Identify which cell holds the provided text, then report its (X, Y) central coordinate. 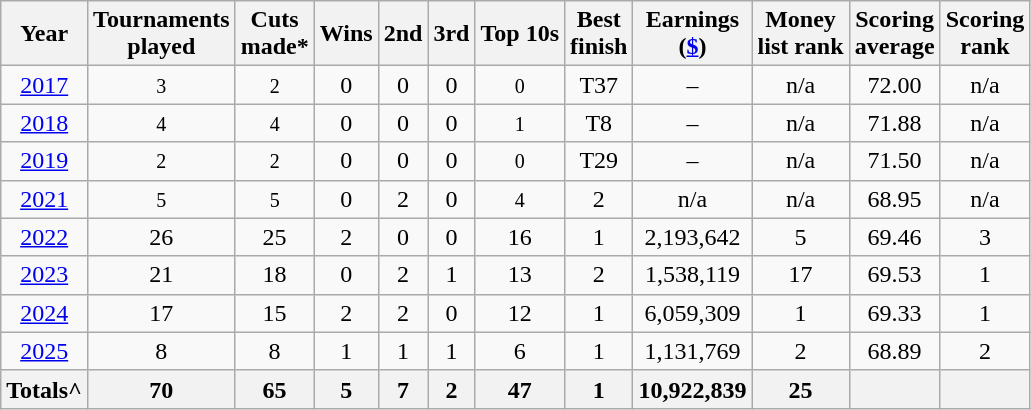
2023 (44, 275)
Wins (346, 34)
2019 (44, 161)
6 (520, 351)
Top 10s (520, 34)
Scoring average (894, 34)
68.89 (894, 351)
1,131,769 (692, 351)
69.33 (894, 313)
26 (162, 237)
65 (274, 389)
2017 (44, 85)
1,538,119 (692, 275)
Tournaments played (162, 34)
72.00 (894, 85)
Scoringrank (985, 34)
2025 (44, 351)
Earnings($) (692, 34)
2021 (44, 199)
68.95 (894, 199)
2018 (44, 123)
18 (274, 275)
71.88 (894, 123)
Best finish (599, 34)
69.53 (894, 275)
12 (520, 313)
2,193,642 (692, 237)
71.50 (894, 161)
T8 (599, 123)
21 (162, 275)
70 (162, 389)
2024 (44, 313)
T29 (599, 161)
Money list rank (800, 34)
3rd (452, 34)
Cuts made* (274, 34)
13 (520, 275)
Totals^ (44, 389)
T37 (599, 85)
47 (520, 389)
69.46 (894, 237)
7 (403, 389)
6,059,309 (692, 313)
Year (44, 34)
16 (520, 237)
10,922,839 (692, 389)
15 (274, 313)
2nd (403, 34)
2022 (44, 237)
